Search for the cell housing the specified text and yield its (X, Y) center coordinate. 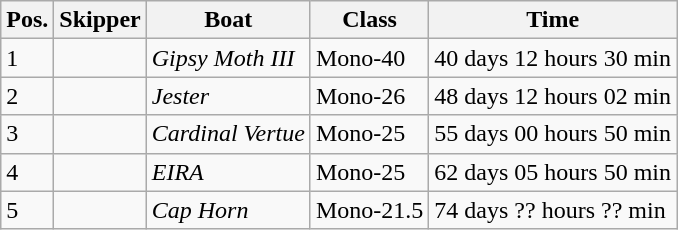
5 (28, 210)
Pos. (28, 20)
Class (369, 20)
Mono-26 (369, 96)
74 days ?? hours ?? min (553, 210)
40 days 12 hours 30 min (553, 58)
Time (553, 20)
Cardinal Vertue (228, 134)
Cap Horn (228, 210)
1 (28, 58)
48 days 12 hours 02 min (553, 96)
EIRA (228, 172)
Skipper (100, 20)
62 days 05 hours 50 min (553, 172)
Jester (228, 96)
Mono-40 (369, 58)
55 days 00 hours 50 min (553, 134)
4 (28, 172)
2 (28, 96)
3 (28, 134)
Boat (228, 20)
Mono-21.5 (369, 210)
Gipsy Moth III (228, 58)
